Determine the [X, Y] coordinate at the center of the cell enclosing the given text.  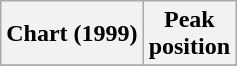
Peakposition [189, 34]
Chart (1999) [72, 34]
